Detect which cell encompasses the target text, then output its (x, y) center coordinate. 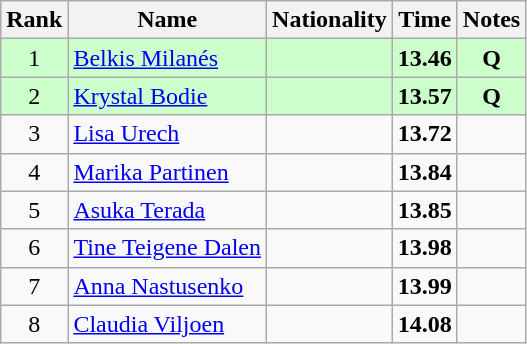
13.84 (424, 172)
13.99 (424, 286)
1 (34, 58)
13.98 (424, 248)
Rank (34, 20)
Lisa Urech (168, 134)
Tine Teigene Dalen (168, 248)
Belkis Milanés (168, 58)
Marika Partinen (168, 172)
13.85 (424, 210)
13.46 (424, 58)
2 (34, 96)
Time (424, 20)
14.08 (424, 324)
6 (34, 248)
13.72 (424, 134)
Claudia Viljoen (168, 324)
5 (34, 210)
Krystal Bodie (168, 96)
Asuka Terada (168, 210)
Nationality (330, 20)
Name (168, 20)
8 (34, 324)
4 (34, 172)
Anna Nastusenko (168, 286)
Notes (491, 20)
7 (34, 286)
13.57 (424, 96)
3 (34, 134)
